Provide the (X, Y) coordinate of the cell's center where the given text is located.  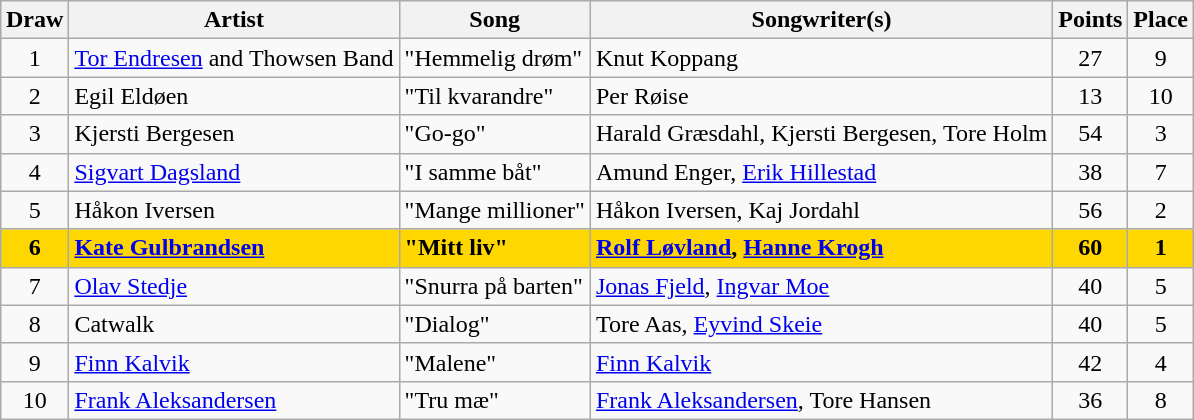
"Malene" (494, 362)
Song (494, 20)
54 (1090, 134)
Jonas Fjeld, Ingvar Moe (821, 286)
Tor Endresen and Thowsen Band (234, 58)
Frank Aleksandersen, Tore Hansen (821, 400)
"Mitt liv" (494, 248)
13 (1090, 96)
"Hemmelig drøm" (494, 58)
6 (34, 248)
"Snurra på barten" (494, 286)
56 (1090, 210)
Olav Stedje (234, 286)
Per Røise (821, 96)
Amund Enger, Erik Hillestad (821, 172)
Tore Aas, Eyvind Skeie (821, 324)
36 (1090, 400)
27 (1090, 58)
Catwalk (234, 324)
Håkon Iversen, Kaj Jordahl (821, 210)
60 (1090, 248)
42 (1090, 362)
Kate Gulbrandsen (234, 248)
"Tru mæ" (494, 400)
Points (1090, 20)
Songwriter(s) (821, 20)
"Go-go" (494, 134)
Frank Aleksandersen (234, 400)
Harald Græsdahl, Kjersti Bergesen, Tore Holm (821, 134)
Place (1161, 20)
Knut Koppang (821, 58)
Rolf Løvland, Hanne Krogh (821, 248)
Håkon Iversen (234, 210)
38 (1090, 172)
Kjersti Bergesen (234, 134)
Egil Eldøen (234, 96)
"Mange millioner" (494, 210)
"I samme båt" (494, 172)
"Til kvarandre" (494, 96)
Artist (234, 20)
"Dialog" (494, 324)
Sigvart Dagsland (234, 172)
Draw (34, 20)
